Determine the (X, Y) coordinate at the center of the cell enclosing the given text.  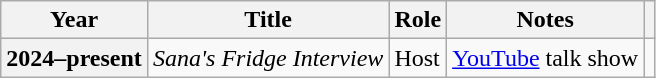
Year (74, 20)
2024–present (74, 58)
Sana's Fridge Interview (268, 58)
Title (268, 20)
Role (418, 20)
Notes (546, 20)
YouTube talk show (546, 58)
Host (418, 58)
